Return the (X, Y) coordinate for the center point of the cell that contains the specified text.  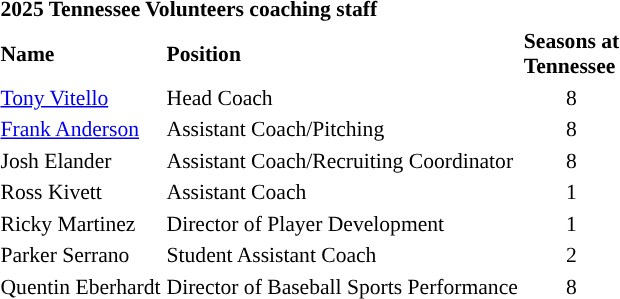
Head Coach (342, 98)
Assistant Coach/Recruiting Coordinator (342, 160)
Position (342, 53)
Assistant Coach (342, 192)
Director of Player Development (342, 224)
Assistant Coach/Pitching (342, 129)
Seasons atTennessee (571, 53)
2 (571, 255)
Student Assistant Coach (342, 255)
